Find where the given text appears and provide that cell's center as [x, y] coordinate. 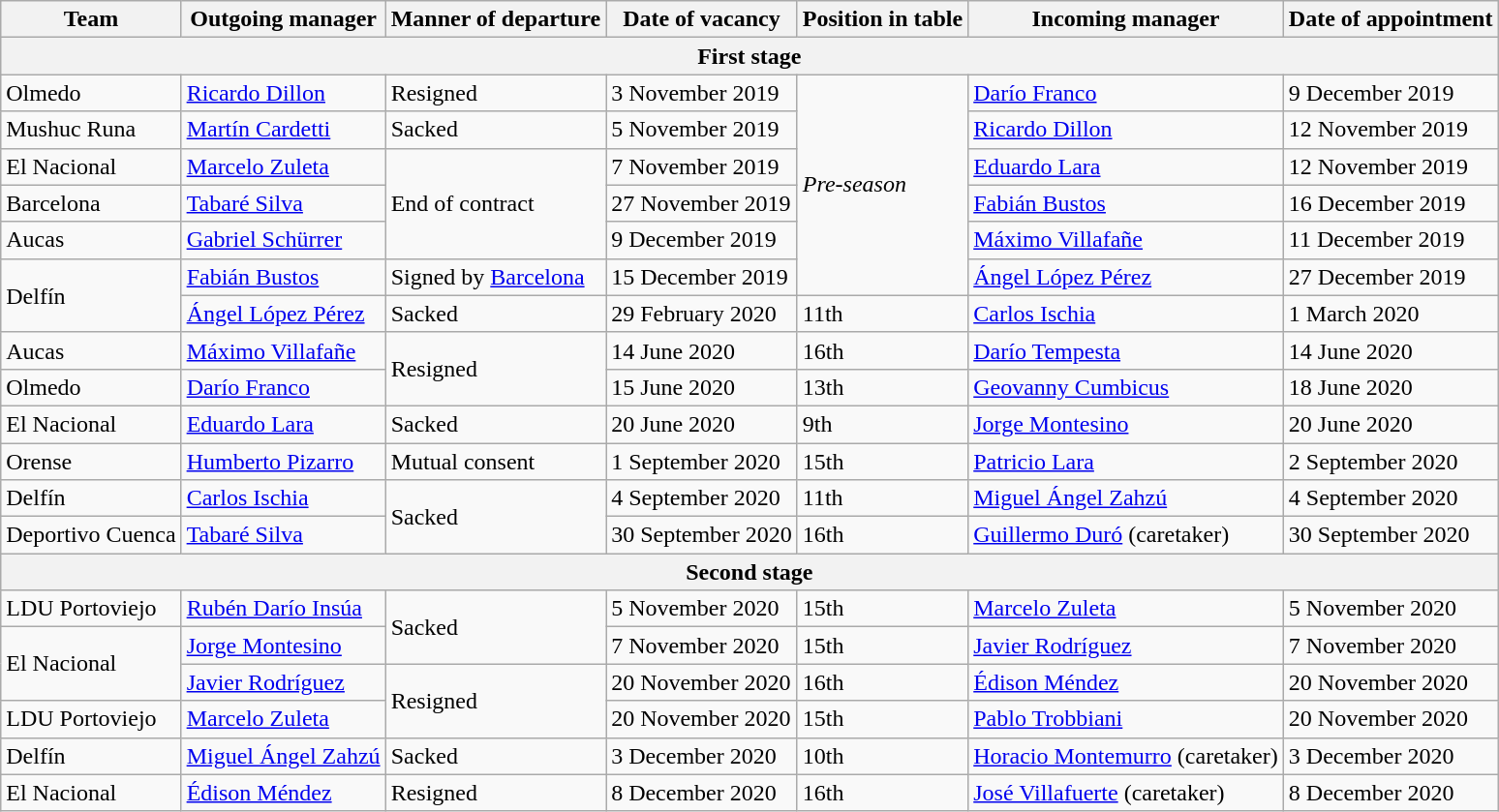
Team [91, 19]
11 December 2019 [1391, 240]
Guillermo Duró (caretaker) [1126, 535]
Incoming manager [1126, 19]
Patricio Lara [1126, 462]
9th [882, 424]
Pablo Trobbiani [1126, 719]
15 June 2020 [702, 387]
Deportivo Cuenca [91, 535]
16 December 2019 [1391, 203]
Gabriel Schürrer [283, 240]
15 December 2019 [702, 277]
1 September 2020 [702, 462]
Geovanny Cumbicus [1126, 387]
Pre-season [882, 185]
End of contract [496, 203]
2 September 2020 [1391, 462]
Second stage [749, 572]
José Villafuerte (caretaker) [1126, 793]
10th [882, 756]
13th [882, 387]
7 November 2019 [702, 166]
Martín Cardetti [283, 130]
Mutual consent [496, 462]
Date of appointment [1391, 19]
Darío Tempesta [1126, 350]
29 February 2020 [702, 314]
Signed by Barcelona [496, 277]
Date of vacancy [702, 19]
3 November 2019 [702, 93]
Horacio Montemurro (caretaker) [1126, 756]
1 March 2020 [1391, 314]
First stage [749, 56]
Manner of departure [496, 19]
5 November 2019 [702, 130]
Humberto Pizarro [283, 462]
18 June 2020 [1391, 387]
27 November 2019 [702, 203]
Barcelona [91, 203]
Position in table [882, 19]
Rubén Darío Insúa [283, 609]
Outgoing manager [283, 19]
27 December 2019 [1391, 277]
Mushuc Runa [91, 130]
Orense [91, 462]
